Capture the cell that displays the provided text and extract its [x, y] central coordinate. 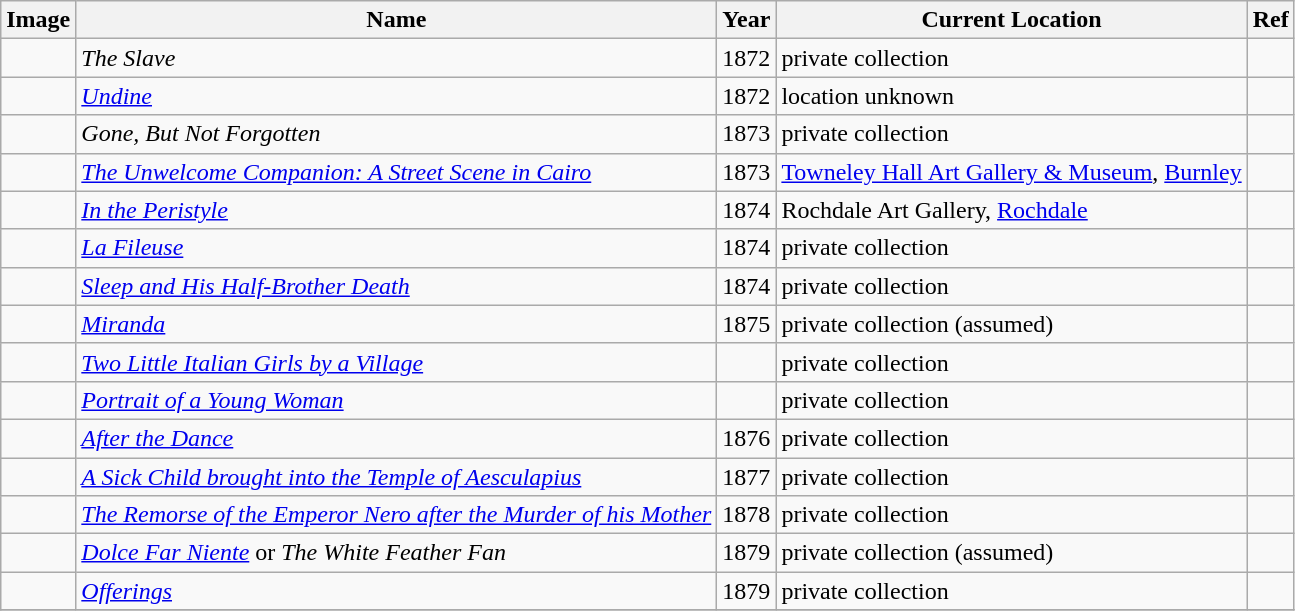
Rochdale Art Gallery, Rochdale [1012, 210]
Name [396, 20]
1876 [746, 438]
location unknown [1012, 96]
The Remorse of the Emperor Nero after the Murder of his Mother [396, 515]
Current Location [1012, 20]
In the Peristyle [396, 210]
1878 [746, 515]
A Sick Child brought into the Temple of Aesculapius [396, 477]
The Unwelcome Companion: A Street Scene in Cairo [396, 172]
Offerings [396, 591]
Gone, But Not Forgotten [396, 134]
La Fileuse [396, 248]
Undine [396, 96]
Dolce Far Niente or The White Feather Fan [396, 553]
The Slave [396, 58]
After the Dance [396, 438]
1877 [746, 477]
Two Little Italian Girls by a Village [396, 362]
Year [746, 20]
Sleep and His Half-Brother Death [396, 286]
Ref [1270, 20]
Image [38, 20]
Miranda [396, 324]
1875 [746, 324]
Portrait of a Young Woman [396, 400]
Towneley Hall Art Gallery & Museum, Burnley [1012, 172]
